Capture the cell that displays the provided text and extract its (x, y) central coordinate. 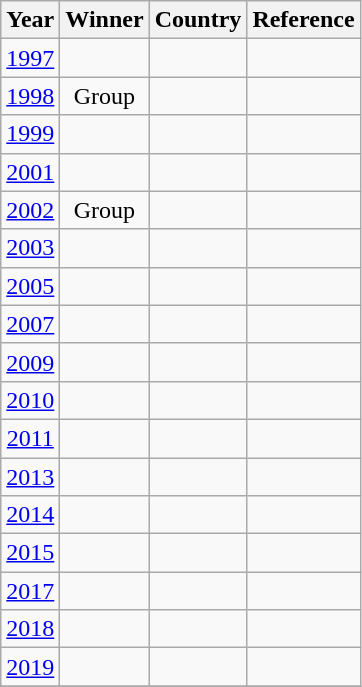
Winner (104, 20)
Reference (304, 20)
2015 (30, 553)
2011 (30, 438)
2018 (30, 629)
2009 (30, 362)
Year (30, 20)
1997 (30, 58)
2007 (30, 324)
2013 (30, 477)
2017 (30, 591)
2019 (30, 667)
2010 (30, 400)
1998 (30, 96)
2002 (30, 210)
2003 (30, 248)
2001 (30, 172)
2005 (30, 286)
Country (198, 20)
1999 (30, 134)
2014 (30, 515)
